Determine the [X, Y] coordinate at the center of the cell enclosing the given text.  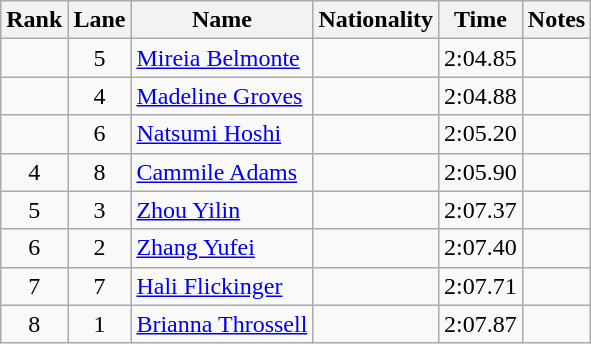
Brianna Throssell [222, 324]
Name [222, 20]
Zhang Yufei [222, 248]
Hali Flickinger [222, 286]
2 [100, 248]
Notes [556, 20]
2:07.71 [481, 286]
Nationality [376, 20]
1 [100, 324]
Mireia Belmonte [222, 58]
2:07.37 [481, 210]
Zhou Yilin [222, 210]
Rank [34, 20]
Madeline Groves [222, 96]
Cammile Adams [222, 172]
Lane [100, 20]
2:04.88 [481, 96]
2:07.87 [481, 324]
Time [481, 20]
2:05.90 [481, 172]
2:07.40 [481, 248]
2:04.85 [481, 58]
3 [100, 210]
2:05.20 [481, 134]
Natsumi Hoshi [222, 134]
